Return the [x, y] coordinate for the center point of the cell that contains the specified text.  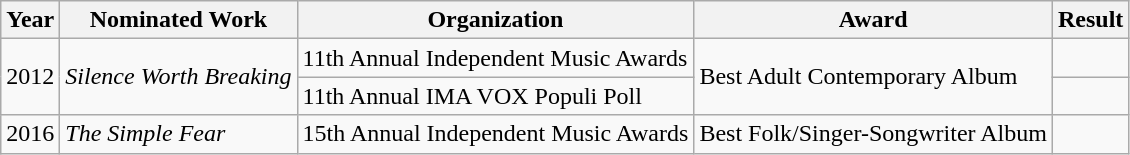
The Simple Fear [178, 134]
11th Annual Independent Music Awards [496, 58]
Award [874, 20]
11th Annual IMA VOX Populi Poll [496, 96]
Nominated Work [178, 20]
Silence Worth Breaking [178, 77]
Best Adult Contemporary Album [874, 77]
Best Folk/Singer-Songwriter Album [874, 134]
Result [1090, 20]
Year [30, 20]
2016 [30, 134]
Organization [496, 20]
15th Annual Independent Music Awards [496, 134]
2012 [30, 77]
